Capture the cell that displays the provided text and extract its [x, y] central coordinate. 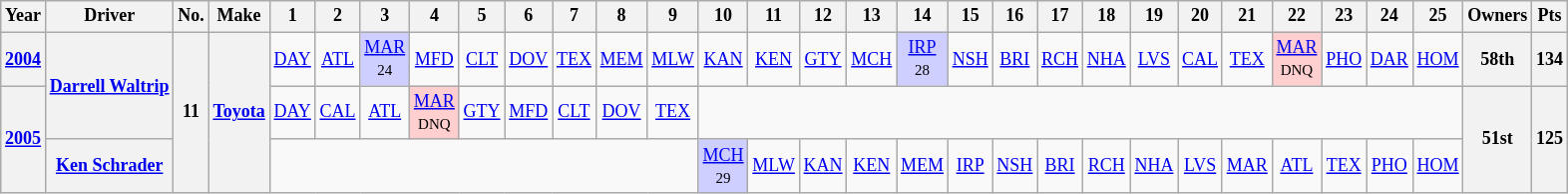
21 [1247, 16]
Owners [1498, 16]
125 [1550, 140]
2005 [24, 140]
MCH [872, 59]
24 [1390, 16]
4 [435, 16]
8 [621, 16]
7 [575, 16]
MCH29 [723, 166]
10 [723, 16]
19 [1154, 16]
Ken Schrader [110, 166]
DAR [1390, 59]
15 [970, 16]
MAR24 [385, 59]
23 [1345, 16]
9 [672, 16]
Year [24, 16]
IRP28 [923, 59]
IRP [970, 166]
134 [1550, 59]
2 [337, 16]
Toyota [239, 112]
Driver [110, 16]
Darrell Waltrip [110, 86]
58th [1498, 59]
No. [192, 16]
20 [1201, 16]
18 [1106, 16]
25 [1438, 16]
16 [1015, 16]
6 [529, 16]
13 [872, 16]
14 [923, 16]
Make [239, 16]
12 [823, 16]
1 [292, 16]
51st [1498, 140]
2004 [24, 59]
22 [1297, 16]
Pts [1550, 16]
5 [482, 16]
3 [385, 16]
MAR [1247, 166]
17 [1060, 16]
